Identify which cell holds the provided text, then report its (X, Y) central coordinate. 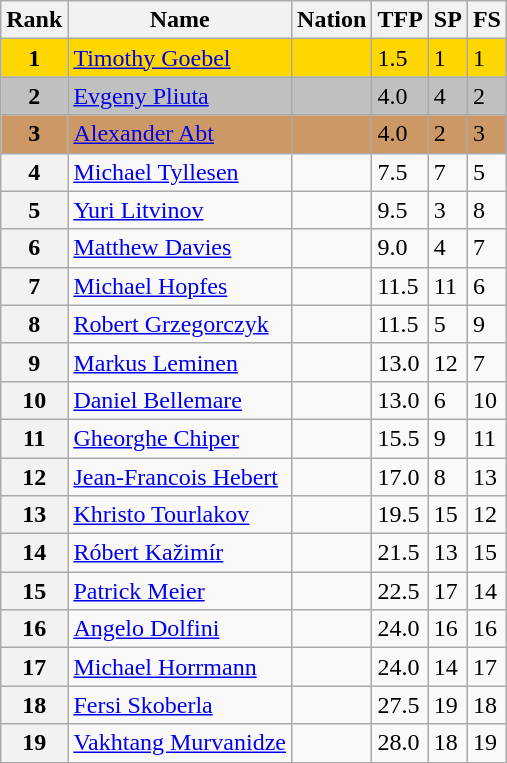
Alexander Abt (180, 134)
9.0 (400, 248)
9.5 (400, 210)
27.5 (400, 705)
Rank (34, 20)
Timothy Goebel (180, 58)
Angelo Dolfini (180, 629)
Robert Grzegorczyk (180, 324)
Khristo Tourlakov (180, 515)
28.0 (400, 743)
TFP (400, 20)
22.5 (400, 591)
SP (448, 20)
Vakhtang Murvanidze (180, 743)
Michael Horrmann (180, 667)
Michael Hopfes (180, 286)
Evgeny Pliuta (180, 96)
1.5 (400, 58)
Jean-Francois Hebert (180, 477)
Nation (332, 20)
Patrick Meier (180, 591)
Gheorghe Chiper (180, 438)
7.5 (400, 172)
Markus Leminen (180, 362)
FS (486, 20)
Daniel Bellemare (180, 400)
Name (180, 20)
15.5 (400, 438)
19.5 (400, 515)
Michael Tyllesen (180, 172)
Róbert Kažimír (180, 553)
Fersi Skoberla (180, 705)
Yuri Litvinov (180, 210)
17.0 (400, 477)
Matthew Davies (180, 248)
21.5 (400, 553)
